Search for the cell housing the specified text and yield its (X, Y) center coordinate. 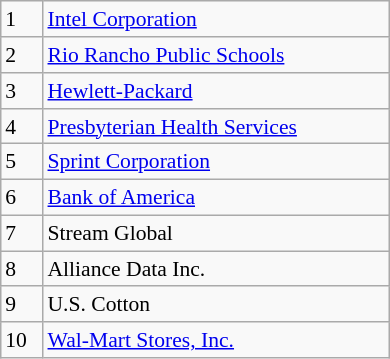
10 (21, 340)
9 (21, 304)
3 (21, 91)
6 (21, 197)
5 (21, 162)
Alliance Data Inc. (215, 269)
8 (21, 269)
U.S. Cotton (215, 304)
Presbyterian Health Services (215, 126)
Bank of America (215, 197)
7 (21, 233)
4 (21, 126)
Wal-Mart Stores, Inc. (215, 340)
2 (21, 55)
Sprint Corporation (215, 162)
Stream Global (215, 233)
Intel Corporation (215, 19)
Hewlett-Packard (215, 91)
1 (21, 19)
Rio Rancho Public Schools (215, 55)
